For the text-containing cell, return its midpoint in (X, Y) coordinate format. 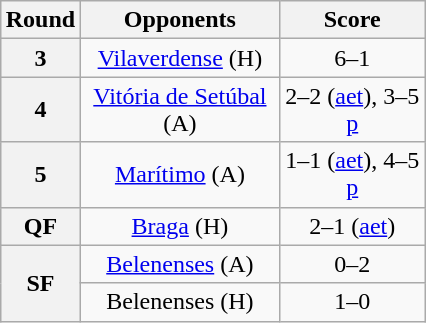
Belenenses (H) (180, 302)
Marítimo (A) (180, 174)
Braga (H) (180, 226)
QF (40, 226)
0–2 (352, 264)
1–0 (352, 302)
SF (40, 283)
Opponents (180, 20)
2–2 (aet), 3–5 p (352, 110)
1–1 (aet), 4–5 p (352, 174)
Score (352, 20)
5 (40, 174)
Vitória de Setúbal (A) (180, 110)
3 (40, 58)
Round (40, 20)
6–1 (352, 58)
Vilaverdense (H) (180, 58)
2–1 (aet) (352, 226)
Belenenses (A) (180, 264)
4 (40, 110)
